Extract the [x, y] coordinate from the center of the cell holding the provided text.  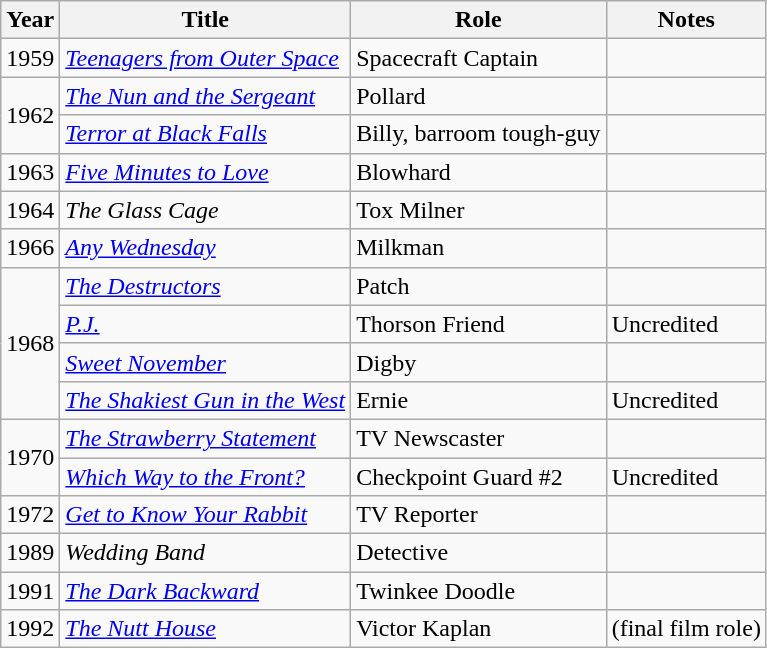
Pollard [478, 96]
Five Minutes to Love [206, 172]
The Glass Cage [206, 210]
The Shakiest Gun in the West [206, 400]
Sweet November [206, 362]
Title [206, 20]
1964 [30, 210]
The Nutt House [206, 629]
Checkpoint Guard #2 [478, 477]
(final film role) [686, 629]
Wedding Band [206, 553]
The Strawberry Statement [206, 438]
Terror at Black Falls [206, 134]
1968 [30, 343]
Blowhard [478, 172]
The Dark Backward [206, 591]
1959 [30, 58]
Patch [478, 286]
Role [478, 20]
1970 [30, 457]
Which Way to the Front? [206, 477]
Spacecraft Captain [478, 58]
Digby [478, 362]
Milkman [478, 248]
Get to Know Your Rabbit [206, 515]
Teenagers from Outer Space [206, 58]
Detective [478, 553]
Notes [686, 20]
Twinkee Doodle [478, 591]
1963 [30, 172]
1991 [30, 591]
Thorson Friend [478, 324]
Year [30, 20]
P.J. [206, 324]
Any Wednesday [206, 248]
1972 [30, 515]
The Destructors [206, 286]
1989 [30, 553]
Ernie [478, 400]
Victor Kaplan [478, 629]
1966 [30, 248]
TV Newscaster [478, 438]
1962 [30, 115]
Tox Milner [478, 210]
TV Reporter [478, 515]
The Nun and the Sergeant [206, 96]
1992 [30, 629]
Billy, barroom tough-guy [478, 134]
